Pinpoint the cell where the given text exists, returning its (X, Y) midpoint coordinate. 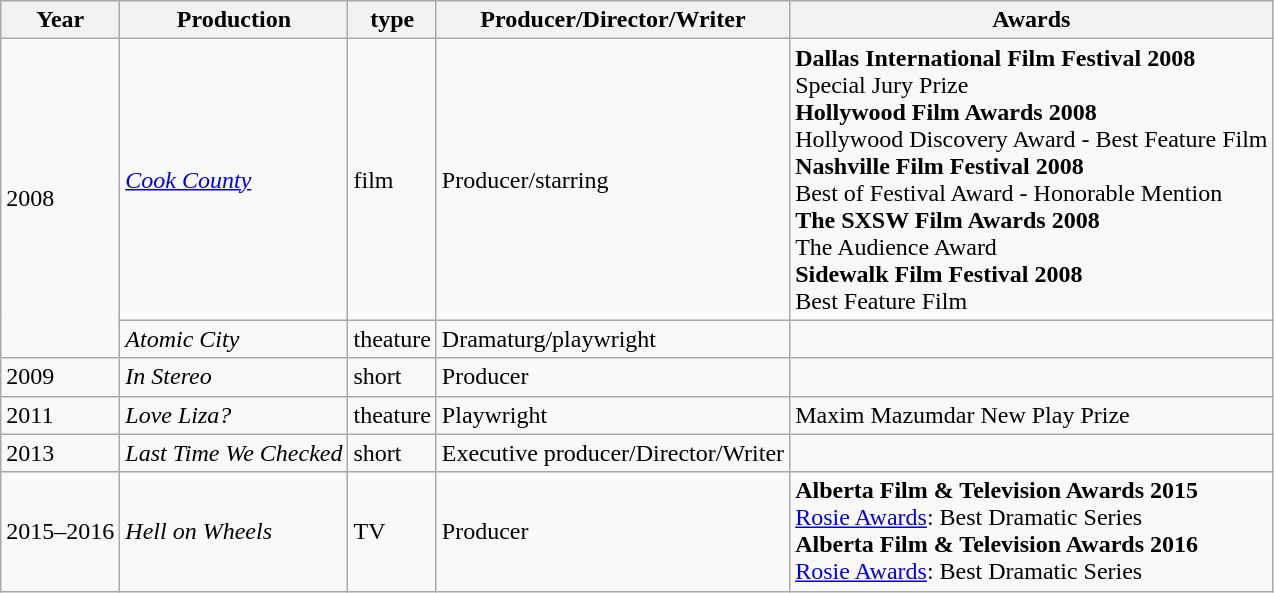
Dramaturg/playwright (612, 339)
film (392, 180)
2011 (60, 415)
2015–2016 (60, 532)
Producer/Director/Writer (612, 20)
type (392, 20)
2013 (60, 453)
Cook County (234, 180)
TV (392, 532)
Playwright (612, 415)
Awards (1032, 20)
2009 (60, 377)
Producer/starring (612, 180)
Love Liza? (234, 415)
Maxim Mazumdar New Play Prize (1032, 415)
Year (60, 20)
Hell on Wheels (234, 532)
Production (234, 20)
Atomic City (234, 339)
Last Time We Checked (234, 453)
In Stereo (234, 377)
2008 (60, 198)
Alberta Film & Television Awards 2015Rosie Awards: Best Dramatic SeriesAlberta Film & Television Awards 2016Rosie Awards: Best Dramatic Series (1032, 532)
Executive producer/Director/Writer (612, 453)
